Return the [x, y] coordinate for the center point of the cell that contains the specified text.  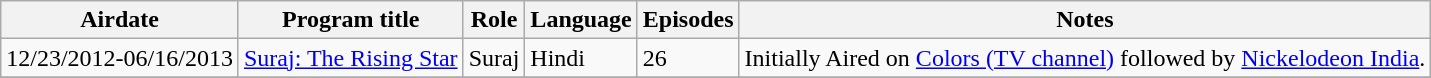
Suraj: The Rising Star [350, 58]
Episodes [688, 20]
Program title [350, 20]
Suraj [494, 58]
Language [581, 20]
Role [494, 20]
26 [688, 58]
12/23/2012-06/16/2013 [120, 58]
Notes [1085, 20]
Initially Aired on Colors (TV channel) followed by Nickelodeon India. [1085, 58]
Airdate [120, 20]
Hindi [581, 58]
